Return [X, Y] of the center of cell containing provided text 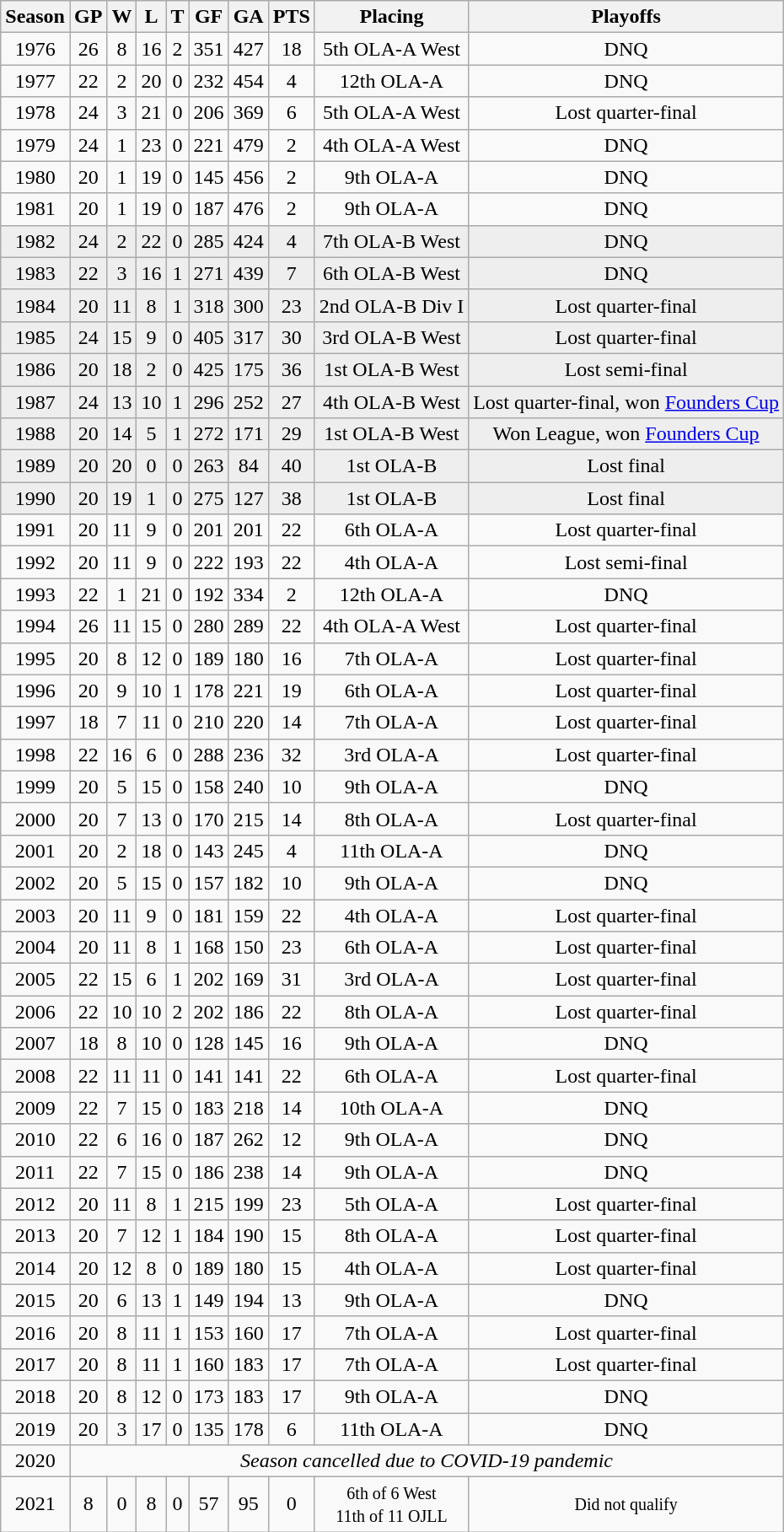
2005 [35, 980]
206 [209, 113]
1979 [35, 145]
2000 [35, 819]
168 [209, 948]
424 [248, 241]
PTS [292, 17]
238 [248, 1172]
427 [248, 49]
1981 [35, 209]
218 [248, 1108]
271 [209, 273]
1987 [35, 402]
1982 [35, 241]
2017 [35, 1364]
30 [292, 337]
289 [248, 626]
2003 [35, 915]
2006 [35, 1012]
181 [209, 915]
128 [209, 1044]
1998 [35, 755]
T [177, 17]
182 [248, 883]
1980 [35, 177]
369 [248, 113]
318 [209, 305]
1999 [35, 787]
190 [248, 1236]
194 [248, 1300]
2013 [35, 1236]
4th OLA-B West [391, 402]
439 [248, 273]
275 [209, 498]
1993 [35, 594]
2012 [35, 1204]
2001 [35, 851]
220 [248, 723]
405 [209, 337]
2018 [35, 1396]
193 [248, 562]
184 [209, 1236]
5th OLA-A [391, 1204]
Season cancelled due to COVID-19 pandemic [427, 1461]
1985 [35, 337]
456 [248, 177]
Season [35, 17]
2004 [35, 948]
L [152, 17]
84 [248, 466]
95 [248, 1504]
1978 [35, 113]
10th OLA-A [391, 1108]
3rd OLA-B West [391, 337]
135 [209, 1429]
157 [209, 883]
150 [248, 948]
300 [248, 305]
476 [248, 209]
425 [209, 369]
127 [248, 498]
252 [248, 402]
454 [248, 81]
479 [248, 145]
1986 [35, 369]
38 [292, 498]
263 [209, 466]
1991 [35, 530]
210 [209, 723]
Lost quarter-final, won Founders Cup [626, 402]
7th OLA-B West [391, 241]
351 [209, 49]
GF [209, 17]
36 [292, 369]
1996 [35, 691]
240 [248, 787]
27 [292, 402]
173 [209, 1396]
2016 [35, 1332]
2014 [35, 1268]
Won League, won Founders Cup [626, 434]
1988 [35, 434]
171 [248, 434]
158 [209, 787]
296 [209, 402]
2011 [35, 1172]
192 [209, 594]
6th of 6 West11th of 11 OJLL [391, 1504]
262 [248, 1140]
GP [88, 17]
1976 [35, 49]
31 [292, 980]
2010 [35, 1140]
29 [292, 434]
143 [209, 851]
2021 [35, 1504]
1994 [35, 626]
1977 [35, 81]
272 [209, 434]
32 [292, 755]
280 [209, 626]
2007 [35, 1044]
2019 [35, 1429]
1990 [35, 498]
Did not qualify [626, 1504]
1989 [35, 466]
1992 [35, 562]
334 [248, 594]
222 [209, 562]
285 [209, 241]
2009 [35, 1108]
245 [248, 851]
GA [248, 17]
170 [209, 819]
40 [292, 466]
236 [248, 755]
1984 [35, 305]
317 [248, 337]
57 [209, 1504]
2008 [35, 1076]
169 [248, 980]
Playoffs [626, 17]
159 [248, 915]
175 [248, 369]
232 [209, 81]
1995 [35, 658]
Placing [391, 17]
1983 [35, 273]
2015 [35, 1300]
2020 [35, 1461]
2nd OLA-B Div I [391, 305]
199 [248, 1204]
W [121, 17]
6th OLA-B West [391, 273]
288 [209, 755]
153 [209, 1332]
1997 [35, 723]
2002 [35, 883]
149 [209, 1300]
